Provide the (x, y) coordinate of the cell's center where the given text is located.  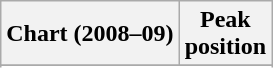
Chart (2008–09) (90, 34)
Peakposition (225, 34)
